Return the [x, y] coordinate for the center point of the cell that contains the specified text.  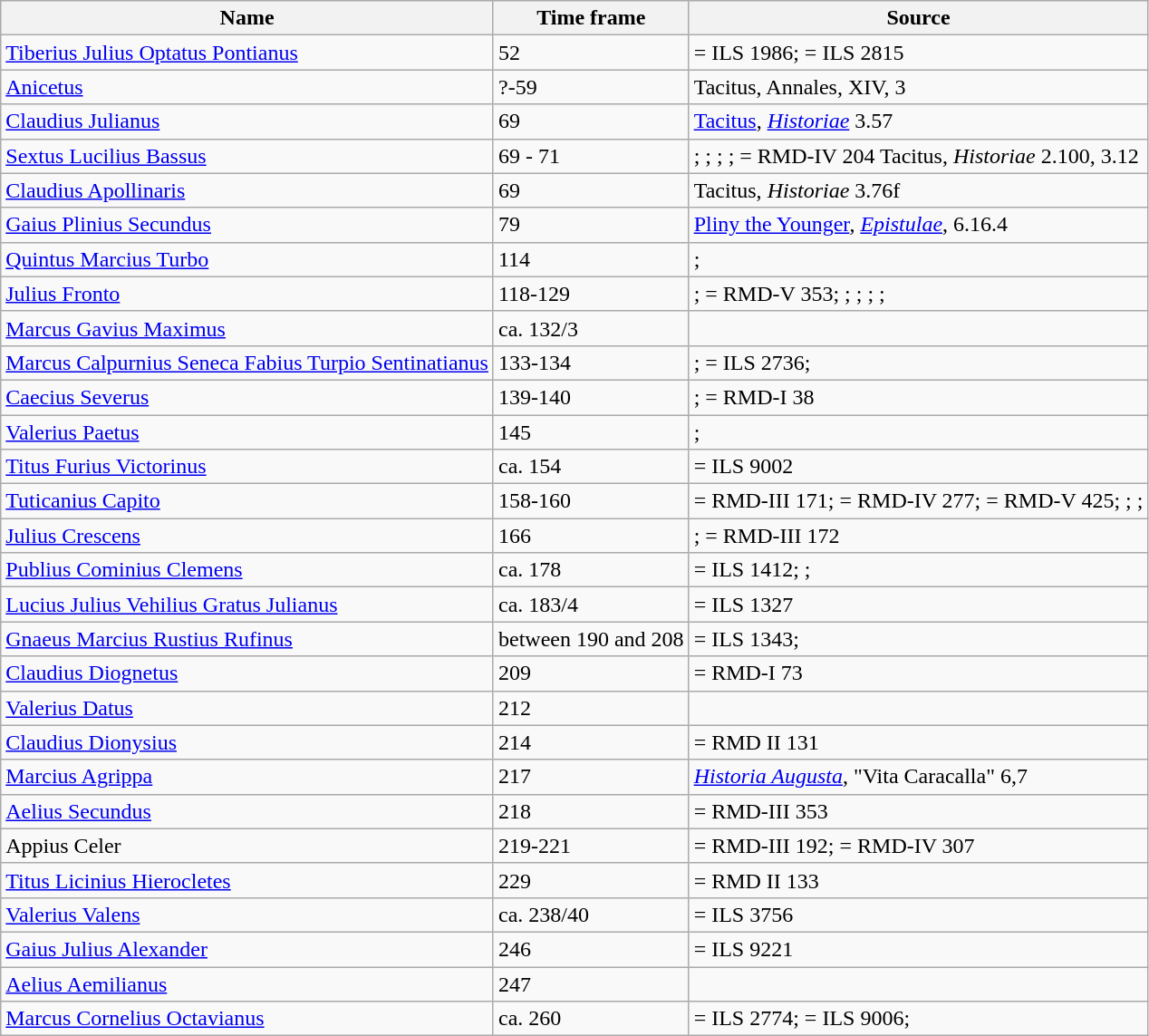
Marcus Cornelius Octavianus [247, 1019]
Tacitus, Historiae 3.57 [919, 121]
139-140 [591, 397]
= ILS 1327 [919, 605]
between 190 and 208 [591, 639]
= ILS 1986; = ILS 2815 [919, 53]
114 [591, 259]
ca. 183/4 [591, 605]
= ILS 9221 [919, 949]
Titus Licinius Hierocletes [247, 880]
247 [591, 983]
212 [591, 708]
Valerius Valens [247, 915]
Marcus Gavius Maximus [247, 328]
118-129 [591, 294]
= RMD-III 171; = RMD-IV 277; = RMD-V 425; ; ; [919, 501]
ca. 238/40 [591, 915]
Tuticanius Capito [247, 501]
= ILS 2774; = ILS 9006; [919, 1019]
Tiberius Julius Optatus Pontianus [247, 53]
209 [591, 673]
; = RMD-V 353; ; ; ; ; [919, 294]
166 [591, 536]
218 [591, 811]
Claudius Dionysius [247, 742]
219-221 [591, 846]
158-160 [591, 501]
79 [591, 225]
Aelius Aemilianus [247, 983]
Julius Crescens [247, 536]
52 [591, 53]
; = ILS 2736; [919, 363]
= ILS 3756 [919, 915]
Claudius Julianus [247, 121]
; = RMD-I 38 [919, 397]
214 [591, 742]
= ILS 9002 [919, 467]
Titus Furius Victorinus [247, 467]
Appius Celer [247, 846]
246 [591, 949]
Time frame [591, 18]
= RMD-III 353 [919, 811]
Sextus Lucilius Bassus [247, 156]
Gnaeus Marcius Rustius Rufinus [247, 639]
Valerius Datus [247, 708]
ca. 260 [591, 1019]
Gaius Julius Alexander [247, 949]
= ILS 1412; ; [919, 570]
Claudius Apollinaris [247, 190]
Historia Augusta, "Vita Caracalla" 6,7 [919, 777]
69 - 71 [591, 156]
Claudius Diognetus [247, 673]
145 [591, 432]
Valerius Paetus [247, 432]
= RMD-III 192; = RMD-IV 307 [919, 846]
Julius Fronto [247, 294]
ca. 178 [591, 570]
= RMD II 131 [919, 742]
; ; ; ; = RMD-IV 204 Tacitus, Historiae 2.100, 3.12 [919, 156]
Name [247, 18]
Publius Cominius Clemens [247, 570]
Tacitus, Historiae 3.76f [919, 190]
Caecius Severus [247, 397]
; = RMD-III 172 [919, 536]
= RMD-I 73 [919, 673]
Anicetus [247, 87]
Tacitus, Annales, XIV, 3 [919, 87]
ca. 132/3 [591, 328]
217 [591, 777]
229 [591, 880]
Quintus Marcius Turbo [247, 259]
ca. 154 [591, 467]
?-59 [591, 87]
= RMD II 133 [919, 880]
Source [919, 18]
= ILS 1343; [919, 639]
Aelius Secundus [247, 811]
Pliny the Younger, Epistulae, 6.16.4 [919, 225]
Marcus Calpurnius Seneca Fabius Turpio Sentinatianus [247, 363]
Marcius Agrippa [247, 777]
Lucius Julius Vehilius Gratus Julianus [247, 605]
Gaius Plinius Secundus [247, 225]
133-134 [591, 363]
